For the text-containing cell, return its midpoint in [X, Y] coordinate format. 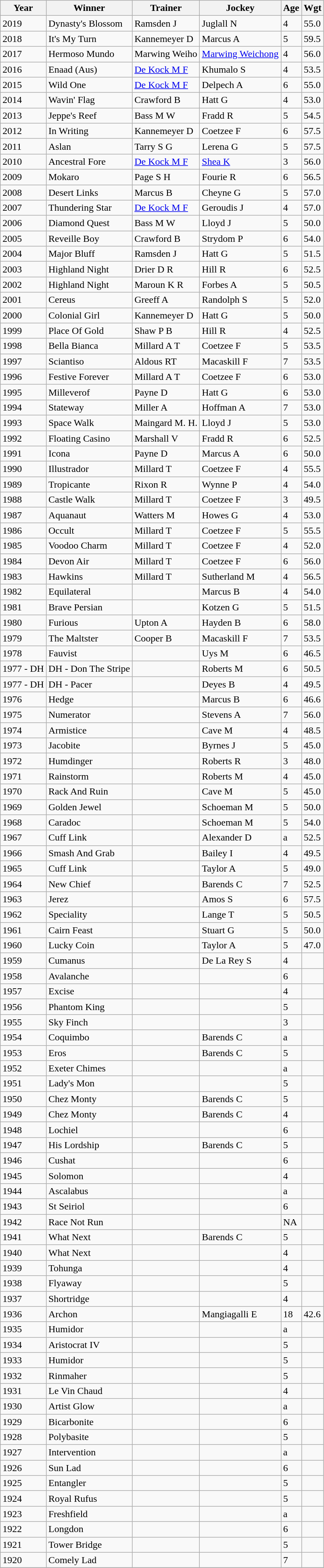
Intervention [89, 1453]
The Maltster [89, 638]
1985 [23, 546]
2013 [23, 115]
Flyaway [89, 1283]
Hedge [89, 700]
1920 [23, 1560]
1926 [23, 1468]
1961 [23, 930]
1970 [23, 792]
Jeppe's Reef [89, 115]
1956 [23, 1007]
1990 [23, 469]
Aquanaut [89, 515]
2008 [23, 193]
2018 [23, 39]
Stevens A [240, 715]
1997 [23, 361]
Caradoc [89, 822]
Fourie R [240, 177]
Armistice [89, 730]
Eros [89, 1053]
Ancestral Fore [89, 161]
Aslan [89, 146]
Sutherland M [240, 576]
Hoffman A [240, 407]
1922 [23, 1529]
Rainstorm [89, 776]
48.0 [312, 761]
Uys M [240, 653]
1958 [23, 976]
Lange T [240, 914]
1994 [23, 407]
Cheyne G [240, 193]
Bicarbonite [89, 1421]
2004 [23, 254]
Enaad (Aus) [89, 69]
Strydom P [240, 239]
Watters M [166, 515]
Maingard M. H. [166, 423]
1992 [23, 438]
Wild One [89, 85]
1979 [23, 638]
Fauvist [89, 653]
Devon Air [89, 561]
Maroun K R [166, 285]
Bailey I [240, 853]
2002 [23, 285]
2005 [23, 239]
Randolph S [240, 300]
1959 [23, 961]
1935 [23, 1329]
1944 [23, 1191]
Exeter Chimes [89, 1068]
2003 [23, 269]
DH - Pacer [89, 684]
1988 [23, 500]
Stateway [89, 407]
Festive Forever [89, 377]
Jockey [240, 8]
Deyes B [240, 684]
1967 [23, 838]
Smash And Grab [89, 853]
Marshall V [166, 438]
Greeff A [166, 300]
Geroudis J [240, 208]
Lucky Coin [89, 945]
Kotzen G [240, 607]
Avalanche [89, 976]
Khumalo S [240, 69]
It's My Turn [89, 39]
1948 [23, 1130]
1941 [23, 1237]
1927 [23, 1453]
Equilateral [89, 592]
1925 [23, 1483]
Desert Links [89, 193]
Golden Jewel [89, 807]
Wgt [312, 8]
In Writing [89, 131]
1963 [23, 899]
Icona [89, 454]
2017 [23, 54]
Stuart G [240, 930]
Ascalabus [89, 1191]
1973 [23, 746]
Solomon [89, 1176]
Age [291, 8]
Wavin' Flag [89, 100]
Trainer [166, 8]
Thundering Star [89, 208]
59.5 [312, 39]
Jerez [89, 899]
Dynasty's Blossom [89, 23]
New Chief [89, 884]
1984 [23, 561]
Lochiel [89, 1130]
Year [23, 8]
Race Not Run [89, 1222]
Sun Lad [89, 1468]
1953 [23, 1053]
1996 [23, 377]
2016 [23, 69]
48.5 [312, 730]
1932 [23, 1375]
1951 [23, 1084]
1946 [23, 1160]
Juglall N [240, 23]
2011 [23, 146]
2006 [23, 223]
1943 [23, 1207]
Byrnes J [240, 746]
1983 [23, 576]
1971 [23, 776]
2019 [23, 23]
Numerator [89, 715]
1933 [23, 1360]
Winner [89, 8]
2014 [23, 100]
1982 [23, 592]
Aristocrat IV [89, 1345]
1923 [23, 1514]
Furious [89, 623]
1930 [23, 1406]
Lerena G [240, 146]
1975 [23, 715]
1999 [23, 331]
1952 [23, 1068]
46.6 [312, 700]
Aldous RT [166, 361]
Rixon R [166, 484]
46.5 [312, 653]
2000 [23, 315]
1949 [23, 1114]
Cumanus [89, 961]
Brave Persian [89, 607]
1978 [23, 653]
Royal Rufus [89, 1499]
Hayden B [240, 623]
Page S H [166, 177]
Comely Lad [89, 1560]
Alexander D [240, 838]
Tarry S G [166, 146]
Phantom King [89, 1007]
Humdinger [89, 761]
1950 [23, 1099]
1974 [23, 730]
1954 [23, 1038]
1960 [23, 945]
1921 [23, 1545]
1986 [23, 530]
Space Walk [89, 423]
Howes G [240, 515]
Milleverof [89, 392]
Excise [89, 992]
47.0 [312, 945]
Speciality [89, 914]
1966 [23, 853]
Amos S [240, 899]
Delpech A [240, 85]
Miller A [166, 407]
1965 [23, 868]
De La Rey S [240, 961]
1942 [23, 1222]
Major Bluff [89, 254]
Sciantiso [89, 361]
1937 [23, 1299]
1938 [23, 1283]
2012 [23, 131]
Tohunga [89, 1268]
Hawkins [89, 576]
1962 [23, 914]
Freshfield [89, 1514]
1931 [23, 1391]
1945 [23, 1176]
St Seiriol [89, 1207]
1929 [23, 1421]
2001 [23, 300]
Drier D R [166, 269]
Voodoo Charm [89, 546]
1939 [23, 1268]
Cereus [89, 300]
1980 [23, 623]
Archon [89, 1314]
Upton A [166, 623]
Wynne P [240, 484]
1964 [23, 884]
18 [291, 1314]
Marwing Weichong [240, 54]
Polybasite [89, 1437]
1934 [23, 1345]
Castle Walk [89, 500]
49.0 [312, 868]
1995 [23, 392]
Rinmaher [89, 1375]
2010 [23, 161]
Jacobite [89, 746]
2015 [23, 85]
Bella Bianca [89, 346]
1969 [23, 807]
Sky Finch [89, 1022]
1968 [23, 822]
NA [291, 1222]
Entangler [89, 1483]
Coquimbo [89, 1038]
Diamond Quest [89, 223]
2009 [23, 177]
1924 [23, 1499]
Cooper B [166, 638]
1991 [23, 454]
1928 [23, 1437]
1998 [23, 346]
Shea K [240, 161]
Longdon [89, 1529]
Tower Bridge [89, 1545]
Le Vin Chaud [89, 1391]
Place Of Gold [89, 331]
Cairn Feast [89, 930]
1955 [23, 1022]
Mokaro [89, 177]
Marwing Weiho [166, 54]
Reveille Boy [89, 239]
Floating Casino [89, 438]
1976 [23, 700]
1957 [23, 992]
Shaw P B [166, 331]
58.0 [312, 623]
1987 [23, 515]
Lady's Mon [89, 1084]
Roberts R [240, 761]
Rack And Ruin [89, 792]
1940 [23, 1253]
1989 [23, 484]
2007 [23, 208]
Shortridge [89, 1299]
Occult [89, 530]
1981 [23, 607]
DH - Don The Stripe [89, 669]
1947 [23, 1145]
Artist Glow [89, 1406]
Colonial Girl [89, 315]
Tropicante [89, 484]
Cushat [89, 1160]
His Lordship [89, 1145]
1972 [23, 761]
42.6 [312, 1314]
Mangiagalli E [240, 1314]
1993 [23, 423]
Hermoso Mundo [89, 54]
54.5 [312, 115]
Forbes A [240, 285]
1936 [23, 1314]
Illustrador [89, 469]
